Scan for the cell matching the given text and deliver its [X, Y] coordinate at center. 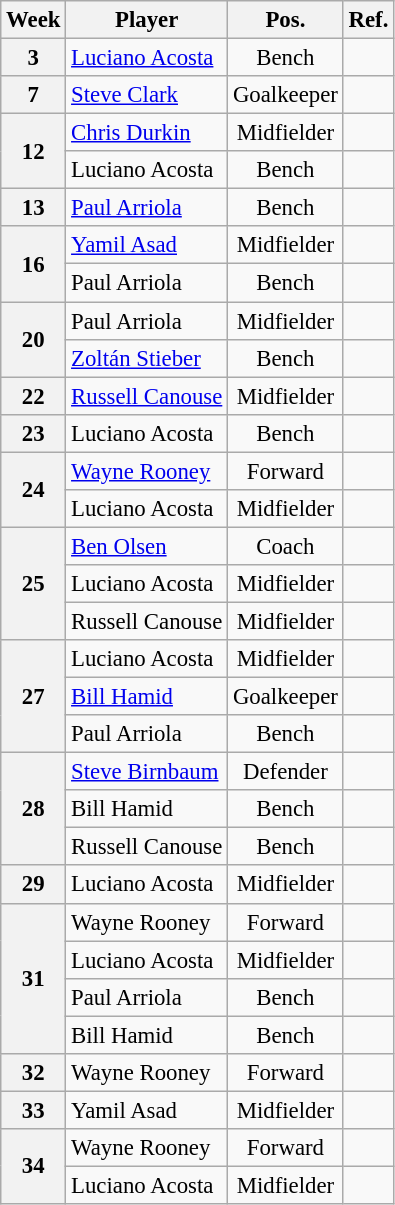
Player [147, 20]
7 [34, 95]
24 [34, 490]
Pos. [286, 20]
Ben Olsen [147, 546]
31 [34, 978]
Chris Durkin [147, 133]
29 [34, 885]
Week [34, 20]
34 [34, 1166]
12 [34, 152]
Defender [286, 772]
3 [34, 58]
23 [34, 433]
25 [34, 584]
16 [34, 264]
13 [34, 208]
Zoltán Stieber [147, 358]
20 [34, 340]
27 [34, 696]
Steve Clark [147, 95]
32 [34, 1073]
28 [34, 810]
22 [34, 396]
Ref. [368, 20]
Coach [286, 546]
Steve Birnbaum [147, 772]
33 [34, 1110]
